Detect which cell encompasses the target text, then output its [X, Y] center coordinate. 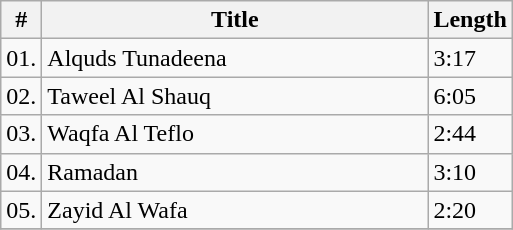
2:20 [470, 210]
Zayid Al Wafa [235, 210]
Length [470, 20]
Waqfa Al Teflo [235, 134]
Title [235, 20]
01. [22, 58]
Alquds Tunadeena [235, 58]
6:05 [470, 96]
3:10 [470, 172]
03. [22, 134]
Ramadan [235, 172]
2:44 [470, 134]
04. [22, 172]
05. [22, 210]
3:17 [470, 58]
02. [22, 96]
Taweel Al Shauq [235, 96]
# [22, 20]
